Search for the cell housing the specified text and yield its (x, y) center coordinate. 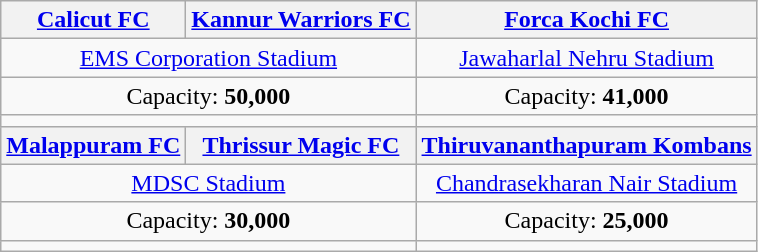
Forca Kochi FC (586, 20)
Jawaharlal Nehru Stadium (586, 58)
Calicut FC (94, 20)
Kannur Warriors FC (301, 20)
Capacity: 30,000 (208, 221)
Capacity: 25,000 (586, 221)
Chandrasekharan Nair Stadium (586, 183)
Capacity: 50,000 (208, 96)
EMS Corporation Stadium (208, 58)
Thiruvananthapuram Kombans (586, 145)
MDSC Stadium (208, 183)
Malappuram FC (94, 145)
Thrissur Magic FC (301, 145)
Capacity: 41,000 (586, 96)
